Find where the given text appears and provide that cell's center as (X, Y) coordinate. 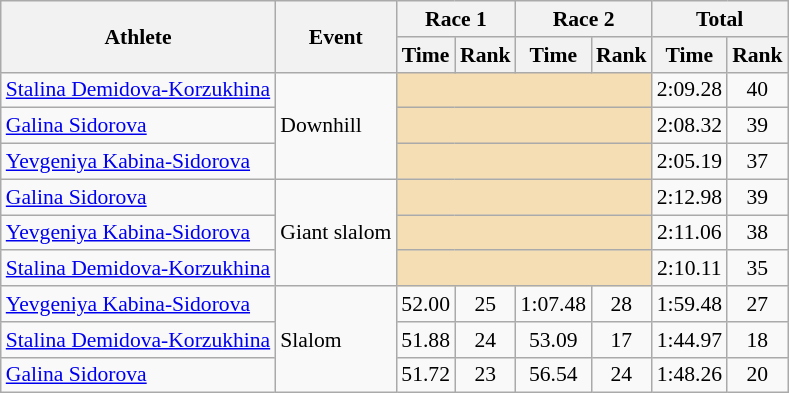
38 (758, 233)
51.72 (426, 375)
2:08.32 (690, 126)
17 (622, 340)
1:44.97 (690, 340)
Event (336, 36)
1:48.26 (690, 375)
56.54 (554, 375)
20 (758, 375)
51.88 (426, 340)
2:11.06 (690, 233)
35 (758, 269)
1:59.48 (690, 304)
23 (486, 375)
18 (758, 340)
Athlete (138, 36)
2:12.98 (690, 197)
2:09.28 (690, 90)
Race 2 (584, 19)
37 (758, 162)
40 (758, 90)
28 (622, 304)
53.09 (554, 340)
Slalom (336, 340)
2:10.11 (690, 269)
52.00 (426, 304)
27 (758, 304)
Race 1 (456, 19)
2:05.19 (690, 162)
1:07.48 (554, 304)
Total (720, 19)
Giant slalom (336, 232)
Downhill (336, 126)
25 (486, 304)
